Extract the [X, Y] coordinate from the center of the cell holding the provided text.  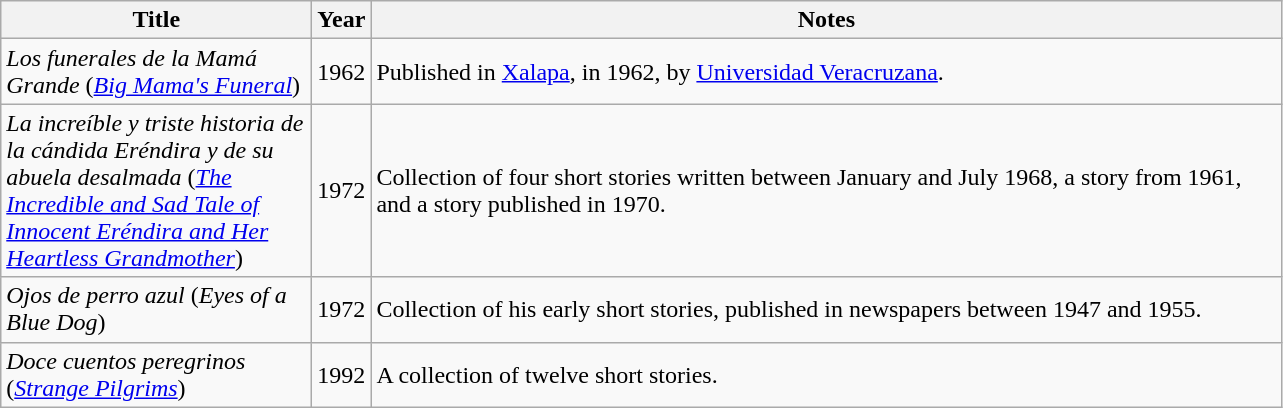
A collection of twelve short stories. [826, 374]
Notes [826, 20]
Ojos de perro azul (Eyes of a Blue Dog) [156, 310]
Collection of four short stories written between January and July 1968, a story from 1961, and a story published in 1970. [826, 190]
Collection of his early short stories, published in newspapers between 1947 and 1955. [826, 310]
Doce cuentos peregrinos (Strange Pilgrims) [156, 374]
Published in Xalapa, in 1962, by Universidad Veracruzana. [826, 72]
Year [342, 20]
Title [156, 20]
1992 [342, 374]
1962 [342, 72]
Los funerales de la Mamá Grande (Big Mama's Funeral) [156, 72]
